Extract the (X, Y) coordinate from the center of the cell holding the provided text.  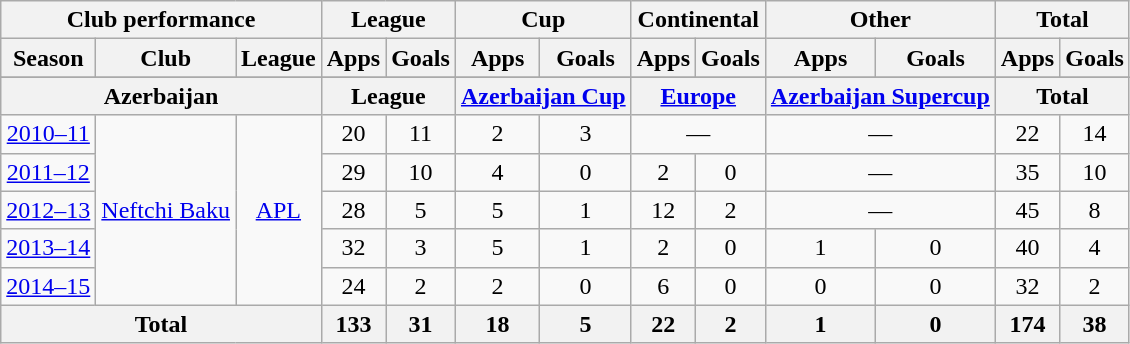
18 (497, 324)
2010–11 (48, 134)
20 (353, 134)
Club performance (161, 20)
40 (1027, 248)
Season (48, 58)
Azerbaijan Cup (543, 96)
174 (1027, 324)
Cup (543, 20)
2012–13 (48, 210)
2011–12 (48, 172)
2013–14 (48, 248)
Continental (698, 20)
6 (663, 286)
14 (1095, 134)
31 (421, 324)
Neftchi Baku (166, 210)
Azerbaijan Supercup (880, 96)
Other (880, 20)
Europe (698, 96)
2014–15 (48, 286)
Club (166, 58)
APL (279, 210)
24 (353, 286)
38 (1095, 324)
8 (1095, 210)
133 (353, 324)
35 (1027, 172)
28 (353, 210)
11 (421, 134)
45 (1027, 210)
29 (353, 172)
Azerbaijan (161, 96)
12 (663, 210)
